Pinpoint the cell where the given text exists, returning its [X, Y] midpoint coordinate. 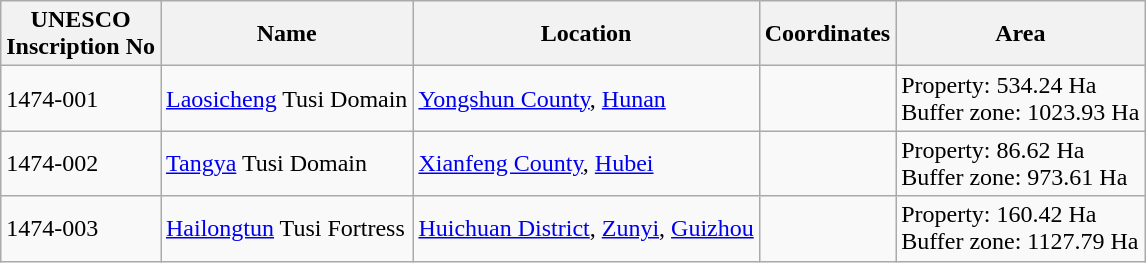
Tangya Tusi Domain [286, 164]
Laosicheng Tusi Domain [286, 98]
1474-003 [81, 228]
UNESCOInscription No [81, 34]
1474-002 [81, 164]
Property: 160.42 HaBuffer zone: 1127.79 Ha [1020, 228]
Property: 86.62 HaBuffer zone: 973.61 Ha [1020, 164]
1474-001 [81, 98]
Coordinates [827, 34]
Yongshun County, Hunan [586, 98]
Property: 534.24 HaBuffer zone: 1023.93 Ha [1020, 98]
Xianfeng County, Hubei [586, 164]
Huichuan District, Zunyi, Guizhou [586, 228]
Name [286, 34]
Location [586, 34]
Area [1020, 34]
Hailongtun Tusi Fortress [286, 228]
